Return the (X, Y) coordinate for the center point of the cell that contains the specified text.  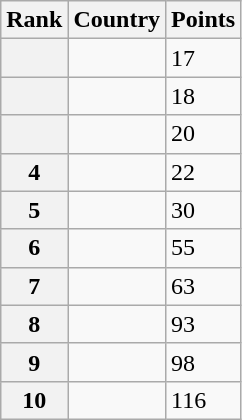
Rank (34, 20)
10 (34, 400)
18 (204, 96)
116 (204, 400)
22 (204, 172)
Country (117, 20)
93 (204, 324)
30 (204, 210)
8 (34, 324)
98 (204, 362)
7 (34, 286)
20 (204, 134)
Points (204, 20)
4 (34, 172)
55 (204, 248)
9 (34, 362)
63 (204, 286)
17 (204, 58)
6 (34, 248)
5 (34, 210)
